Scan for the cell matching the given text and deliver its (x, y) coordinate at center. 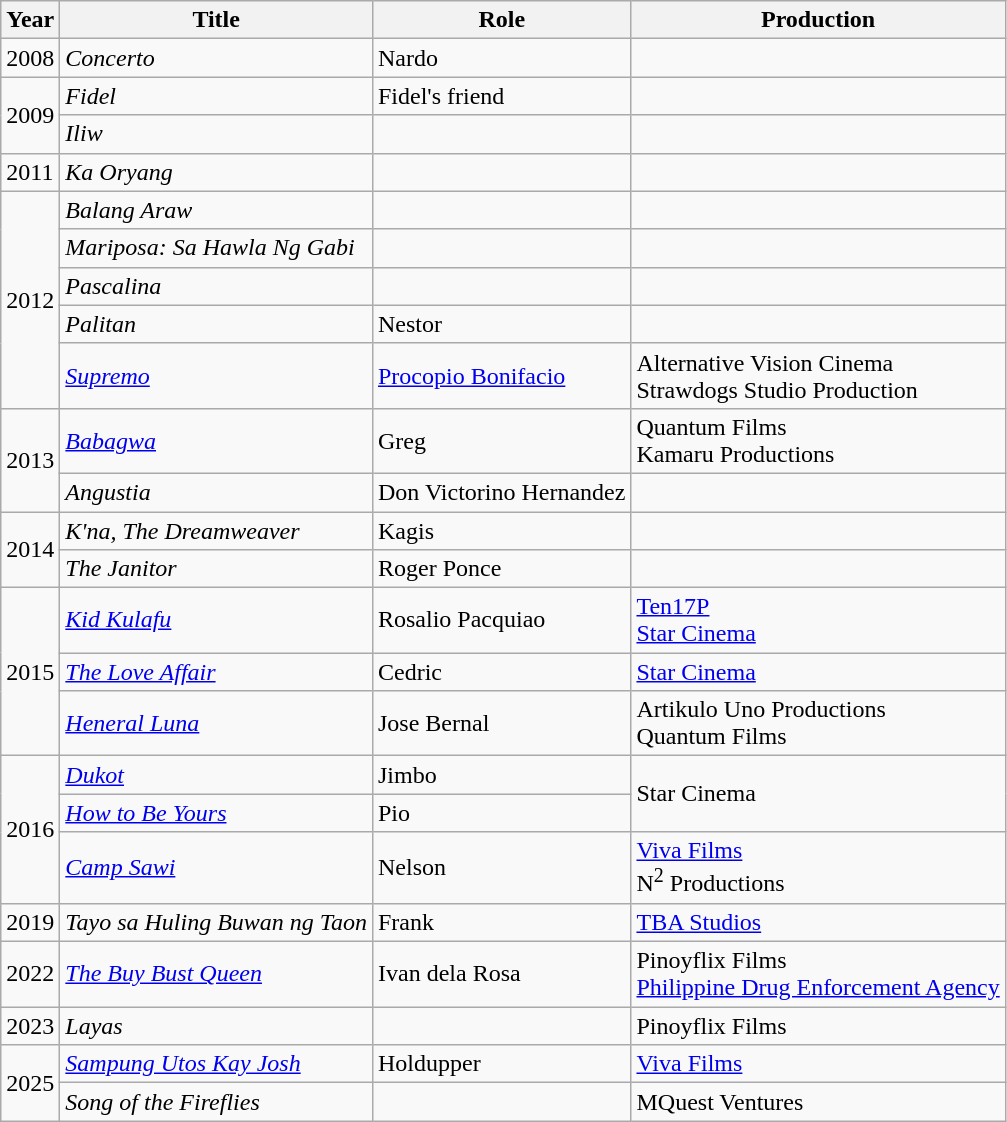
Jimbo (501, 775)
2009 (30, 115)
Angustia (216, 492)
TBA Studios (818, 922)
Nestor (501, 324)
2014 (30, 550)
Don Victorino Hernandez (501, 492)
Ten17PStar Cinema (818, 620)
Cedric (501, 672)
Role (501, 20)
Pio (501, 813)
Balang Araw (216, 210)
2016 (30, 830)
Alternative Vision CinemaStrawdogs Studio Production (818, 376)
Palitan (216, 324)
Heneral Luna (216, 724)
Fidel's friend (501, 96)
The Janitor (216, 569)
Viva FilmsN2 Productions (818, 868)
Viva Films (818, 1064)
2019 (30, 922)
Camp Sawi (216, 868)
2008 (30, 58)
2023 (30, 1026)
Fidel (216, 96)
Sampung Utos Kay Josh (216, 1064)
2015 (30, 672)
K'na, The Dreamweaver (216, 531)
The Love Affair (216, 672)
Pinoyflix Films (818, 1026)
2012 (30, 300)
Holdupper (501, 1064)
Title (216, 20)
Dukot (216, 775)
Nelson (501, 868)
Frank (501, 922)
2013 (30, 460)
Pinoyflix FilmsPhilippine Drug Enforcement Agency (818, 974)
Production (818, 20)
Babagwa (216, 440)
2011 (30, 172)
MQuest Ventures (818, 1102)
Layas (216, 1026)
Pascalina (216, 286)
Artikulo Uno ProductionsQuantum Films (818, 724)
Procopio Bonifacio (501, 376)
Kagis (501, 531)
Song of the Fireflies (216, 1102)
Kid Kulafu (216, 620)
The Buy Bust Queen (216, 974)
Jose Bernal (501, 724)
2025 (30, 1083)
Year (30, 20)
Tayo sa Huling Buwan ng Taon (216, 922)
How to Be Yours (216, 813)
Ivan dela Rosa (501, 974)
Supremo (216, 376)
Iliw (216, 134)
Ka Oryang (216, 172)
2022 (30, 974)
Greg (501, 440)
Rosalio Pacquiao (501, 620)
Mariposa: Sa Hawla Ng Gabi (216, 248)
Concerto (216, 58)
Roger Ponce (501, 569)
Quantum FilmsKamaru Productions (818, 440)
Nardo (501, 58)
